Scan for the cell matching the given text and deliver its (x, y) coordinate at center. 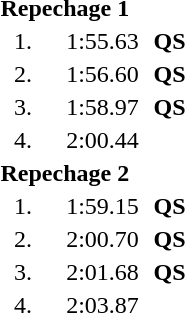
1:56.60 (102, 74)
2:00.44 (102, 140)
2:01.68 (102, 272)
1:59.15 (102, 206)
2:00.70 (102, 239)
1:55.63 (102, 41)
1:58.97 (102, 107)
